Extract the (X, Y) coordinate from the center of the cell holding the provided text.  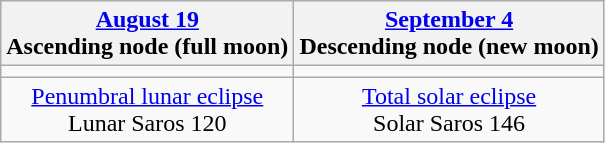
Total solar eclipseSolar Saros 146 (449, 110)
August 19Ascending node (full moon) (148, 34)
September 4Descending node (new moon) (449, 34)
Penumbral lunar eclipseLunar Saros 120 (148, 110)
